Output the (x, y) coordinate of the center of the cell containing the given text.  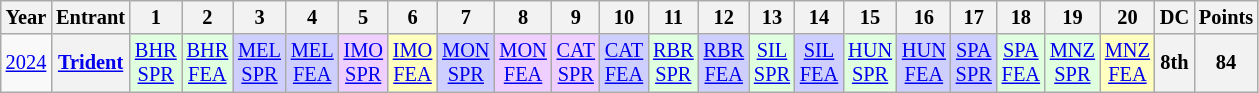
2 (208, 17)
BHRFEA (208, 63)
9 (576, 17)
18 (1021, 17)
7 (466, 17)
16 (924, 17)
HUNSPR (870, 63)
8th (1174, 63)
17 (974, 17)
MELFEA (312, 63)
14 (819, 17)
RBRSPR (673, 63)
SPASPR (974, 63)
13 (772, 17)
4 (312, 17)
SILSPR (772, 63)
84 (1226, 63)
DC (1174, 17)
10 (624, 17)
Trident (90, 63)
20 (1128, 17)
CATFEA (624, 63)
15 (870, 17)
RBRFEA (724, 63)
6 (412, 17)
BHRSPR (156, 63)
HUNFEA (924, 63)
MONFEA (522, 63)
19 (1072, 17)
Points (1226, 17)
5 (364, 17)
IMOSPR (364, 63)
MELSPR (260, 63)
IMOFEA (412, 63)
1 (156, 17)
MONSPR (466, 63)
Year (26, 17)
CATSPR (576, 63)
2024 (26, 63)
MNZFEA (1128, 63)
12 (724, 17)
3 (260, 17)
SPAFEA (1021, 63)
MNZSPR (1072, 63)
Entrant (90, 17)
11 (673, 17)
8 (522, 17)
SILFEA (819, 63)
